Capture the cell that displays the provided text and extract its [X, Y] central coordinate. 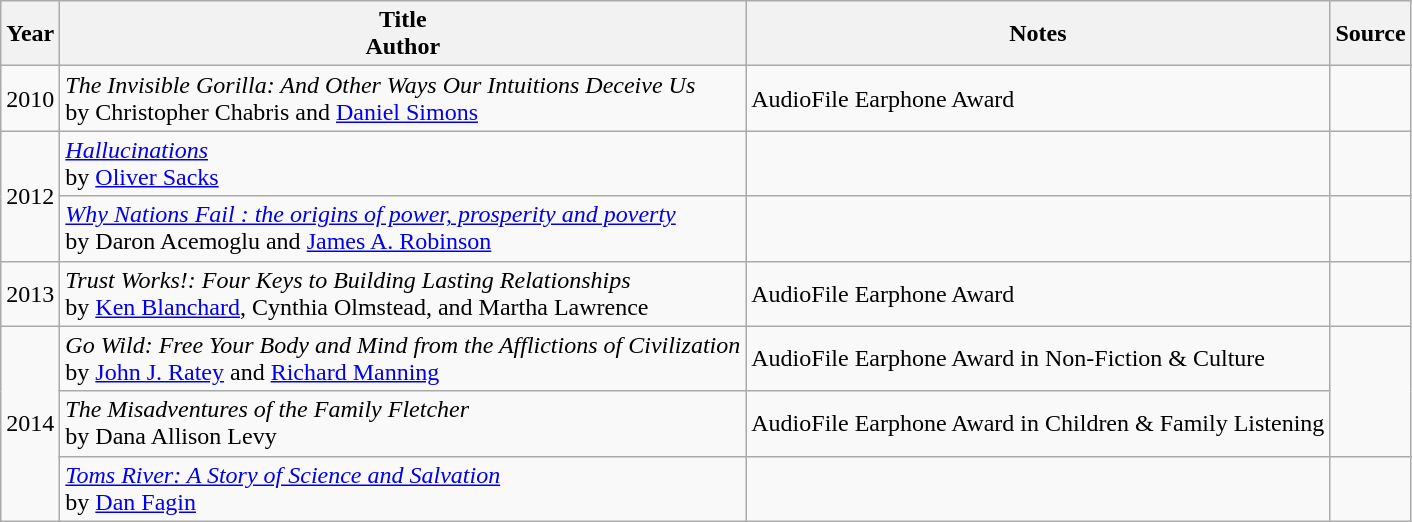
Source [1370, 34]
The Misadventures of the Family Fletcherby Dana Allison Levy [403, 424]
Hallucinationsby Oliver Sacks [403, 164]
Trust Works!: Four Keys to Building Lasting Relationshipsby Ken Blanchard, Cynthia Olmstead, and Martha Lawrence [403, 294]
2013 [30, 294]
Year [30, 34]
TitleAuthor [403, 34]
Go Wild: Free Your Body and Mind from the Afflictions of Civilizationby John J. Ratey and Richard Manning [403, 358]
2012 [30, 196]
2010 [30, 98]
Toms River: A Story of Science and Salvationby Dan Fagin [403, 488]
AudioFile Earphone Award in Non-Fiction & Culture [1038, 358]
The Invisible Gorilla: And Other Ways Our Intuitions Deceive Usby Christopher Chabris and Daniel Simons [403, 98]
Notes [1038, 34]
AudioFile Earphone Award in Children & Family Listening [1038, 424]
2014 [30, 424]
Why Nations Fail : the origins of power, prosperity and povertyby Daron Acemoglu and James A. Robinson [403, 228]
